Pinpoint the cell where the given text exists, returning its (x, y) midpoint coordinate. 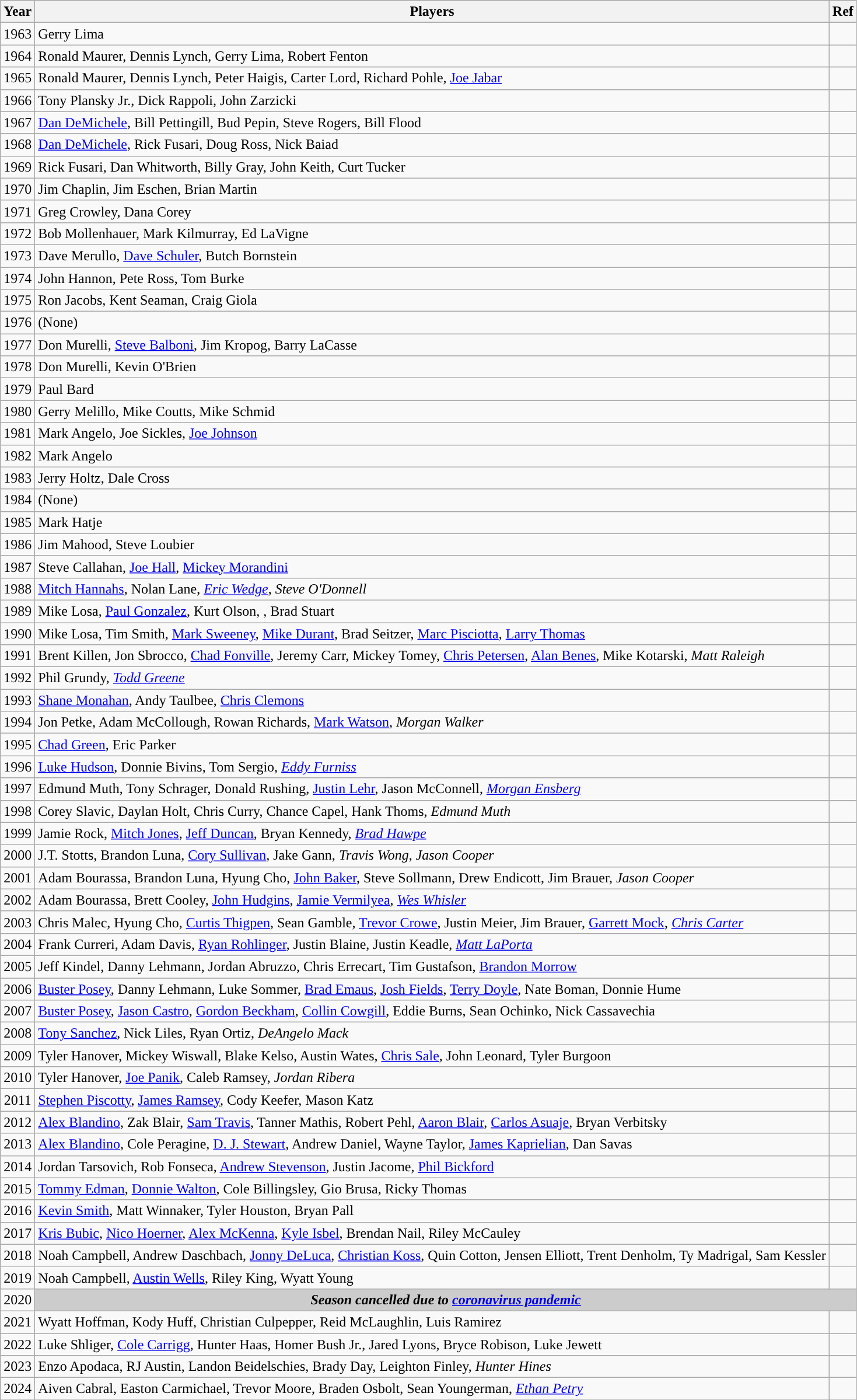
1982 (18, 456)
Season cancelled due to coronavirus pandemic (446, 1300)
1975 (18, 301)
Kevin Smith, Matt Winnaker, Tyler Houston, Bryan Pall (432, 1211)
2020 (18, 1300)
Bob Mollenhauer, Mark Kilmurray, Ed LaVigne (432, 233)
2018 (18, 1255)
1973 (18, 256)
2012 (18, 1122)
Mitch Hannahs, Nolan Lane, Eric Wedge, Steve O'Donnell (432, 589)
Jordan Tarsovich, Rob Fonseca, Andrew Stevenson, Justin Jacome, Phil Bickford (432, 1167)
2007 (18, 1011)
Don Murelli, Steve Balboni, Jim Kropog, Barry LaCasse (432, 345)
Shane Monahan, Andy Taulbee, Chris Clemons (432, 700)
Ref (842, 12)
Tony Sanchez, Nick Liles, Ryan Ortiz, DeAngelo Mack (432, 1034)
1977 (18, 345)
2014 (18, 1167)
1970 (18, 189)
2011 (18, 1100)
1988 (18, 589)
Noah Campbell, Austin Wells, Riley King, Wyatt Young (432, 1277)
1972 (18, 233)
Players (432, 12)
1989 (18, 611)
Mark Angelo, Joe Sickles, Joe Johnson (432, 434)
Dan DeMichele, Rick Fusari, Doug Ross, Nick Baiad (432, 145)
Steve Callahan, Joe Hall, Mickey Morandini (432, 567)
Enzo Apodaca, RJ Austin, Landon Beidelschies, Brady Day, Leighton Finley, Hunter Hines (432, 1367)
Tommy Edman, Donnie Walton, Cole Billingsley, Gio Brusa, Ricky Thomas (432, 1189)
2009 (18, 1056)
Brent Killen, Jon Sbrocco, Chad Fonville, Jeremy Carr, Mickey Tomey, Chris Petersen, Alan Benes, Mike Kotarski, Matt Raleigh (432, 656)
Jim Chaplin, Jim Eschen, Brian Martin (432, 189)
Mike Losa, Paul Gonzalez, Kurt Olson, , Brad Stuart (432, 611)
Greg Crowley, Dana Corey (432, 211)
Jim Mahood, Steve Loubier (432, 544)
Kris Bubic, Nico Hoerner, Alex McKenna, Kyle Isbel, Brendan Nail, Riley McCauley (432, 1233)
1965 (18, 78)
Mike Losa, Tim Smith, Mark Sweeney, Mike Durant, Brad Seitzer, Marc Pisciotta, Larry Thomas (432, 633)
2002 (18, 900)
1969 (18, 167)
Phil Grundy, Todd Greene (432, 678)
Corey Slavic, Daylan Holt, Chris Curry, Chance Capel, Hank Thoms, Edmund Muth (432, 811)
1995 (18, 745)
Jamie Rock, Mitch Jones, Jeff Duncan, Bryan Kennedy, Brad Hawpe (432, 833)
2024 (18, 1389)
1984 (18, 500)
1980 (18, 411)
1971 (18, 211)
Adam Bourassa, Brandon Luna, Hyung Cho, John Baker, Steve Sollmann, Drew Endicott, Jim Brauer, Jason Cooper (432, 878)
2010 (18, 1078)
Mark Angelo (432, 456)
Ronald Maurer, Dennis Lynch, Peter Haigis, Carter Lord, Richard Pohle, Joe Jabar (432, 78)
Chris Malec, Hyung Cho, Curtis Thigpen, Sean Gamble, Trevor Crowe, Justin Meier, Jim Brauer, Garrett Mock, Chris Carter (432, 922)
1990 (18, 633)
Aiven Cabral, Easton Carmichael, Trevor Moore, Braden Osbolt, Sean Youngerman, Ethan Petry (432, 1389)
2013 (18, 1144)
1996 (18, 767)
Adam Bourassa, Brett Cooley, John Hudgins, Jamie Vermilyea, Wes Whisler (432, 900)
Ron Jacobs, Kent Seaman, Craig Giola (432, 301)
Wyatt Hoffman, Kody Huff, Christian Culpepper, Reid McLaughlin, Luis Ramirez (432, 1322)
1992 (18, 678)
Jon Petke, Adam McCollough, Rowan Richards, Mark Watson, Morgan Walker (432, 722)
Luke Shliger, Cole Carrigg, Hunter Haas, Homer Bush Jr., Jared Lyons, Bryce Robison, Luke Jewett (432, 1344)
Chad Green, Eric Parker (432, 745)
1983 (18, 478)
2021 (18, 1322)
2023 (18, 1367)
1999 (18, 833)
1966 (18, 100)
1998 (18, 811)
2000 (18, 856)
1963 (18, 34)
2019 (18, 1277)
1979 (18, 389)
Buster Posey, Danny Lehmann, Luke Sommer, Brad Emaus, Josh Fields, Terry Doyle, Nate Boman, Donnie Hume (432, 989)
J.T. Stotts, Brandon Luna, Cory Sullivan, Jake Gann, Travis Wong, Jason Cooper (432, 856)
Paul Bard (432, 389)
Alex Blandino, Zak Blair, Sam Travis, Tanner Mathis, Robert Pehl, Aaron Blair, Carlos Asuaje, Bryan Verbitsky (432, 1122)
Jeff Kindel, Danny Lehmann, Jordan Abruzzo, Chris Errecart, Tim Gustafson, Brandon Morrow (432, 966)
Mark Hatje (432, 522)
Ronald Maurer, Dennis Lynch, Gerry Lima, Robert Fenton (432, 56)
Noah Campbell, Andrew Daschbach, Jonny DeLuca, Christian Koss, Quin Cotton, Jensen Elliott, Trent Denholm, Ty Madrigal, Sam Kessler (432, 1255)
2004 (18, 944)
Buster Posey, Jason Castro, Gordon Beckham, Collin Cowgill, Eddie Burns, Sean Ochinko, Nick Cassavechia (432, 1011)
1994 (18, 722)
1986 (18, 544)
1997 (18, 789)
1991 (18, 656)
2022 (18, 1344)
1981 (18, 434)
2005 (18, 966)
Gerry Melillo, Mike Coutts, Mike Schmid (432, 411)
1964 (18, 56)
1976 (18, 323)
Luke Hudson, Donnie Bivins, Tom Sergio, Eddy Furniss (432, 767)
Year (18, 12)
1978 (18, 367)
Edmund Muth, Tony Schrager, Donald Rushing, Justin Lehr, Jason McConnell, Morgan Ensberg (432, 789)
1967 (18, 123)
Don Murelli, Kevin O'Brien (432, 367)
1993 (18, 700)
1987 (18, 567)
1974 (18, 278)
Tony Plansky Jr., Dick Rappoli, John Zarzicki (432, 100)
Tyler Hanover, Mickey Wiswall, Blake Kelso, Austin Wates, Chris Sale, John Leonard, Tyler Burgoon (432, 1056)
Alex Blandino, Cole Peragine, D. J. Stewart, Andrew Daniel, Wayne Taylor, James Kaprielian, Dan Savas (432, 1144)
2006 (18, 989)
Jerry Holtz, Dale Cross (432, 478)
Frank Curreri, Adam Davis, Ryan Rohlinger, Justin Blaine, Justin Keadle, Matt LaPorta (432, 944)
1968 (18, 145)
2017 (18, 1233)
Gerry Lima (432, 34)
2015 (18, 1189)
Dave Merullo, Dave Schuler, Butch Bornstein (432, 256)
Rick Fusari, Dan Whitworth, Billy Gray, John Keith, Curt Tucker (432, 167)
Stephen Piscotty, James Ramsey, Cody Keefer, Mason Katz (432, 1100)
2001 (18, 878)
1985 (18, 522)
2008 (18, 1034)
Tyler Hanover, Joe Panik, Caleb Ramsey, Jordan Ribera (432, 1078)
John Hannon, Pete Ross, Tom Burke (432, 278)
Dan DeMichele, Bill Pettingill, Bud Pepin, Steve Rogers, Bill Flood (432, 123)
2003 (18, 922)
2016 (18, 1211)
